Search for the cell housing the specified text and yield its [x, y] center coordinate. 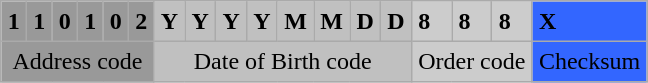
Date of Birth code [282, 61]
Checksum [590, 61]
X [590, 21]
2 [142, 21]
Address code [78, 61]
Order code [472, 61]
